Detect which cell encompasses the target text, then output its (X, Y) center coordinate. 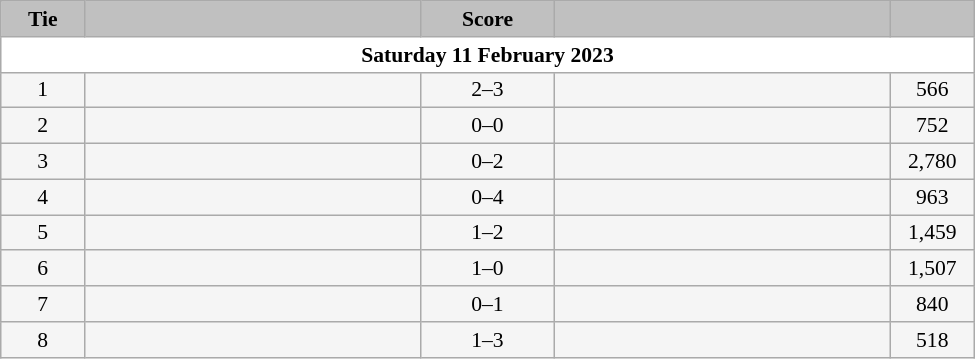
752 (932, 126)
Score (487, 19)
963 (932, 197)
1,507 (932, 269)
3 (43, 162)
518 (932, 340)
840 (932, 304)
8 (43, 340)
566 (932, 90)
2 (43, 126)
Tie (43, 19)
0–0 (487, 126)
0–4 (487, 197)
1 (43, 90)
0–2 (487, 162)
1,459 (932, 233)
5 (43, 233)
6 (43, 269)
2,780 (932, 162)
Saturday 11 February 2023 (488, 55)
1–0 (487, 269)
2–3 (487, 90)
1–3 (487, 340)
0–1 (487, 304)
7 (43, 304)
1–2 (487, 233)
4 (43, 197)
